Scan for the cell matching the given text and deliver its (x, y) coordinate at center. 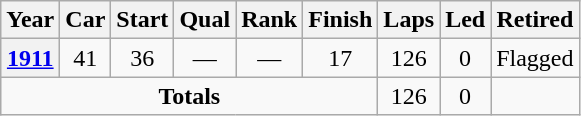
Led (466, 20)
Car (86, 20)
Totals (190, 96)
36 (142, 58)
Start (142, 20)
17 (340, 58)
Laps (409, 20)
Qual (205, 20)
41 (86, 58)
Retired (535, 20)
Finish (340, 20)
Year (30, 20)
Rank (270, 20)
Flagged (535, 58)
1911 (30, 58)
